From the cell containing the given text, extract its center point as [x, y] coordinate. 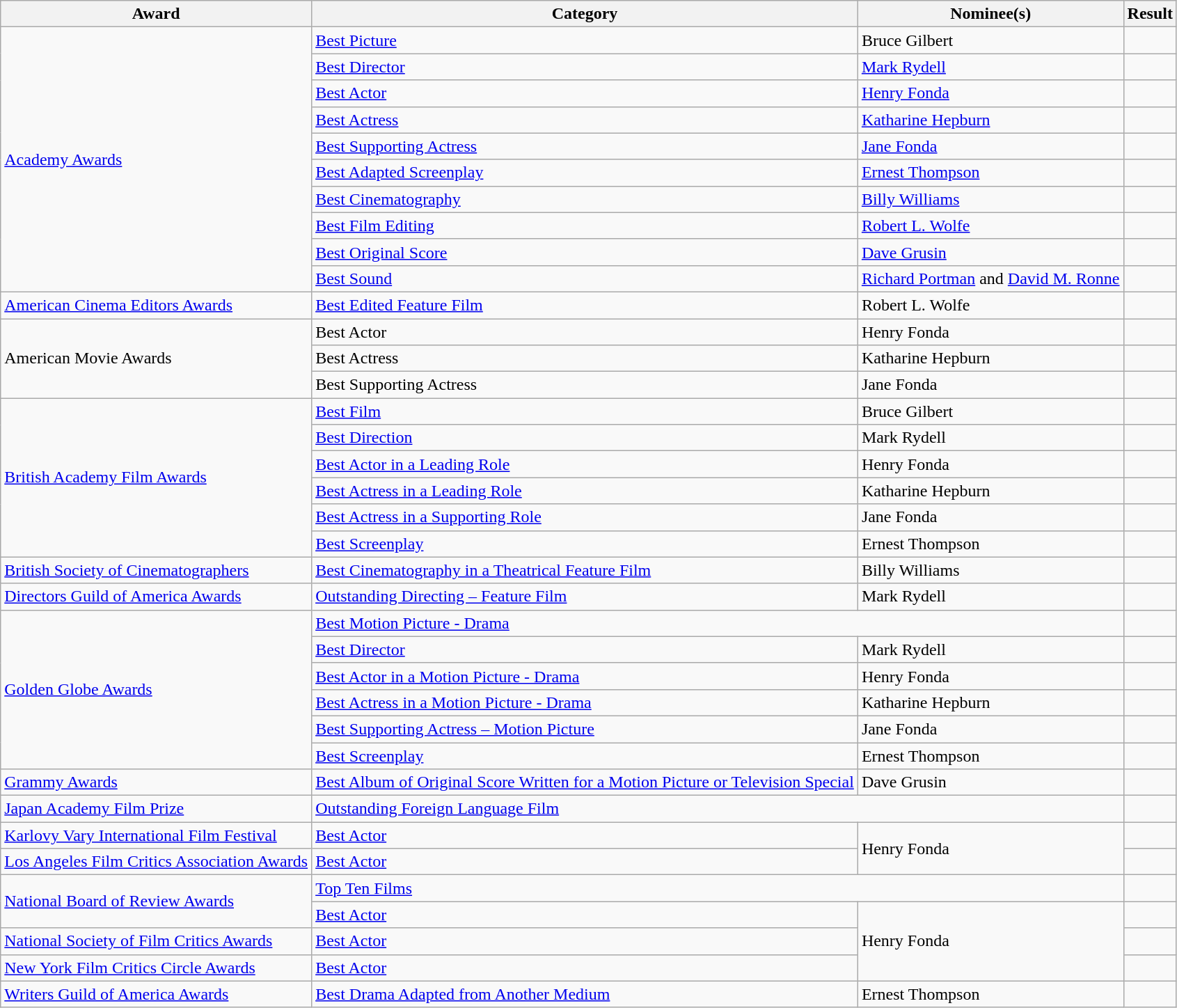
Best Film Editing [585, 226]
Best Drama Adapted from Another Medium [585, 994]
Directors Guild of America Awards [156, 597]
National Society of Film Critics Awards [156, 941]
Best Direction [585, 438]
Result [1150, 14]
American Movie Awards [156, 359]
Best Edited Feature Film [585, 305]
Best Actress in a Supporting Role [585, 517]
Best Sound [585, 278]
Best Cinematography in a Theatrical Feature Film [585, 570]
Grammy Awards [156, 782]
Award [156, 14]
Best Actress in a Motion Picture - Drama [585, 702]
Japan Academy Film Prize [156, 809]
Best Original Score [585, 252]
Academy Awards [156, 160]
Golden Globe Awards [156, 689]
Best Motion Picture - Drama [718, 623]
New York Film Critics Circle Awards [156, 968]
Best Film [585, 411]
British Society of Cinematographers [156, 570]
Nominee(s) [990, 14]
Outstanding Foreign Language Film [718, 809]
Best Actor in a Leading Role [585, 464]
Los Angeles Film Critics Association Awards [156, 862]
National Board of Review Awards [156, 901]
Best Adapted Screenplay [585, 173]
American Cinema Editors Awards [156, 305]
Best Album of Original Score Written for a Motion Picture or Television Special [585, 782]
Best Supporting Actress – Motion Picture [585, 729]
Writers Guild of America Awards [156, 994]
British Academy Film Awards [156, 478]
Top Ten Films [718, 888]
Karlovy Vary International Film Festival [156, 835]
Category [585, 14]
Best Actress in a Leading Role [585, 491]
Richard Portman and David M. Ronne [990, 278]
Best Picture [585, 40]
Best Actor in a Motion Picture - Drama [585, 676]
Outstanding Directing – Feature Film [585, 597]
Best Cinematography [585, 199]
